Identify which cell holds the provided text, then report its [x, y] central coordinate. 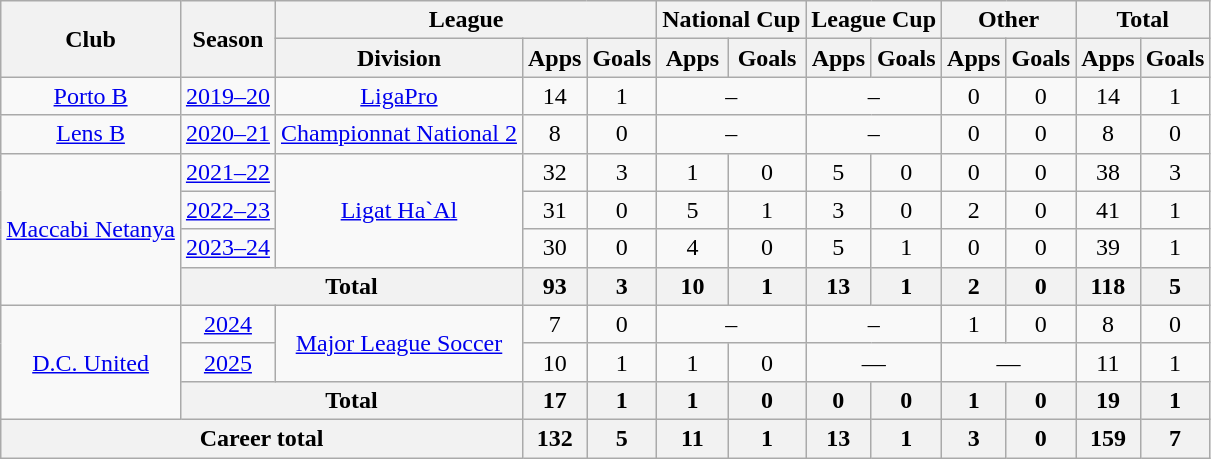
National Cup [732, 20]
Porto B [91, 96]
Championnat National 2 [398, 134]
Major League Soccer [398, 343]
159 [1108, 438]
Career total [262, 438]
2020–21 [228, 134]
LigaPro [398, 96]
2022–23 [228, 210]
League Cup [874, 20]
38 [1108, 172]
132 [554, 438]
93 [554, 286]
2023–24 [228, 248]
Other [1009, 20]
118 [1108, 286]
Ligat Ha`Al [398, 210]
39 [1108, 248]
2025 [228, 362]
31 [554, 210]
Club [91, 39]
League [466, 20]
2019–20 [228, 96]
4 [693, 248]
41 [1108, 210]
Maccabi Netanya [91, 229]
32 [554, 172]
30 [554, 248]
19 [1108, 400]
2021–22 [228, 172]
2024 [228, 324]
D.C. United [91, 362]
17 [554, 400]
Division [398, 58]
Lens B [91, 134]
Season [228, 39]
